Scan for the cell matching the given text and deliver its [X, Y] coordinate at center. 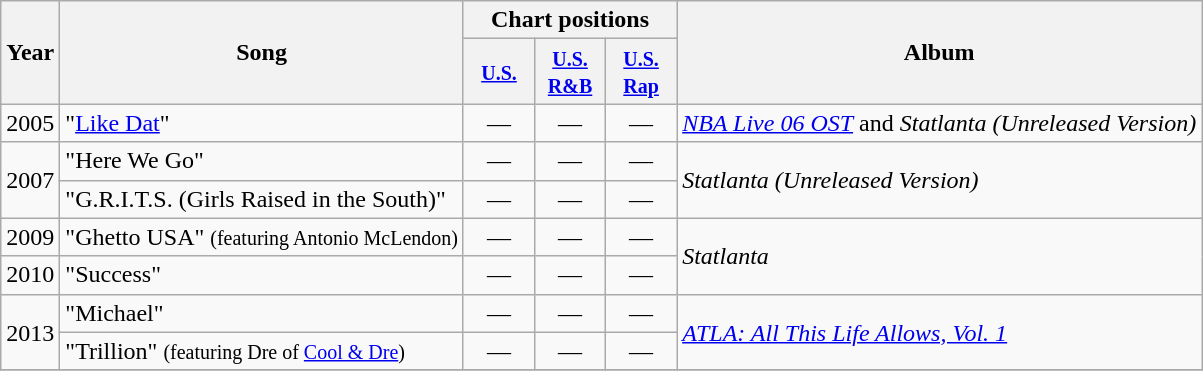
"G.R.I.T.S. (Girls Raised in the South)" [262, 199]
2009 [30, 237]
ATLA: All This Life Allows, Vol. 1 [940, 332]
U.S. Rap [642, 72]
"Trillion" (featuring Dre of Cool & Dre) [262, 351]
2007 [30, 180]
"Like Dat" [262, 123]
U.S. R&B [570, 72]
"Michael" [262, 313]
Statlanta (Unreleased Version) [940, 180]
"Here We Go" [262, 161]
2010 [30, 275]
Song [262, 52]
Statlanta [940, 256]
Year [30, 52]
"Success" [262, 275]
Album [940, 52]
2005 [30, 123]
Chart positions [570, 20]
U.S. [498, 72]
NBA Live 06 OST and Statlanta (Unreleased Version) [940, 123]
2013 [30, 332]
"Ghetto USA" (featuring Antonio McLendon) [262, 237]
